Determine the (X, Y) coordinate at the center of the cell enclosing the given text.  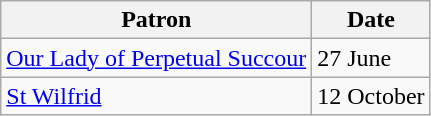
Patron (156, 20)
Our Lady of Perpetual Succour (156, 58)
12 October (371, 96)
Date (371, 20)
27 June (371, 58)
St Wilfrid (156, 96)
